Return the [x, y] coordinate for the center point of the cell that contains the specified text.  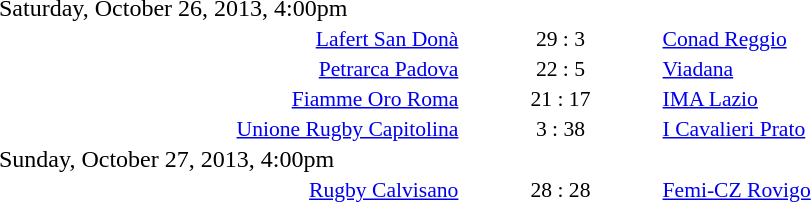
29 : 3 [560, 38]
21 : 17 [560, 98]
22 : 5 [560, 68]
3 : 38 [560, 128]
